Extract the (x, y) coordinate from the center of the cell holding the provided text.  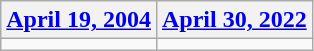
April 19, 2004 (79, 20)
April 30, 2022 (234, 20)
